Scan for the cell matching the given text and deliver its [X, Y] coordinate at center. 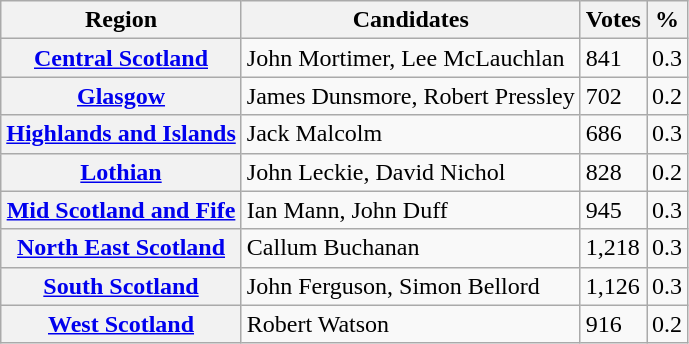
John Leckie, David Nichol [410, 172]
Jack Malcolm [410, 134]
Candidates [410, 20]
686 [613, 134]
1,218 [613, 248]
Glasgow [122, 96]
Highlands and Islands [122, 134]
702 [613, 96]
Votes [613, 20]
Robert Watson [410, 324]
John Mortimer, Lee McLauchlan [410, 58]
South Scotland [122, 286]
Lothian [122, 172]
916 [613, 324]
Region [122, 20]
Central Scotland [122, 58]
Ian Mann, John Duff [410, 210]
John Ferguson, Simon Bellord [410, 286]
841 [613, 58]
North East Scotland [122, 248]
% [666, 20]
945 [613, 210]
West Scotland [122, 324]
Callum Buchanan [410, 248]
Mid Scotland and Fife [122, 210]
James Dunsmore, Robert Pressley [410, 96]
1,126 [613, 286]
828 [613, 172]
